Determine the (x, y) coordinate at the center of the cell enclosing the given text.  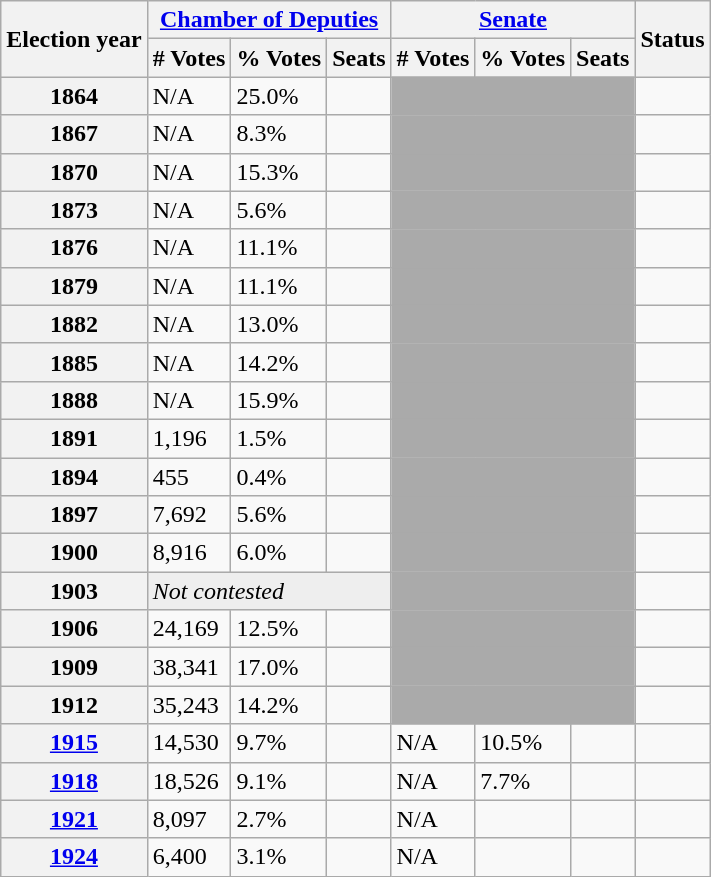
9.1% (279, 781)
Status (672, 39)
Election year (74, 39)
24,169 (189, 629)
7.7% (523, 781)
1867 (74, 134)
1,196 (189, 438)
1912 (74, 705)
10.5% (523, 743)
1900 (74, 553)
15.3% (279, 172)
1888 (74, 400)
1921 (74, 819)
Senate (513, 20)
1897 (74, 515)
15.9% (279, 400)
18,526 (189, 781)
1873 (74, 210)
8,916 (189, 553)
9.7% (279, 743)
1909 (74, 667)
7,692 (189, 515)
1870 (74, 172)
38,341 (189, 667)
8,097 (189, 819)
1885 (74, 362)
1882 (74, 324)
2.7% (279, 819)
25.0% (279, 96)
6,400 (189, 857)
6.0% (279, 553)
1906 (74, 629)
1924 (74, 857)
1894 (74, 477)
13.0% (279, 324)
12.5% (279, 629)
1879 (74, 286)
1903 (74, 591)
35,243 (189, 705)
14,530 (189, 743)
3.1% (279, 857)
Not contested (269, 591)
1891 (74, 438)
1876 (74, 248)
1915 (74, 743)
455 (189, 477)
1864 (74, 96)
17.0% (279, 667)
1.5% (279, 438)
1918 (74, 781)
Chamber of Deputies (269, 20)
0.4% (279, 477)
8.3% (279, 134)
